For the text-containing cell, return its midpoint in [x, y] coordinate format. 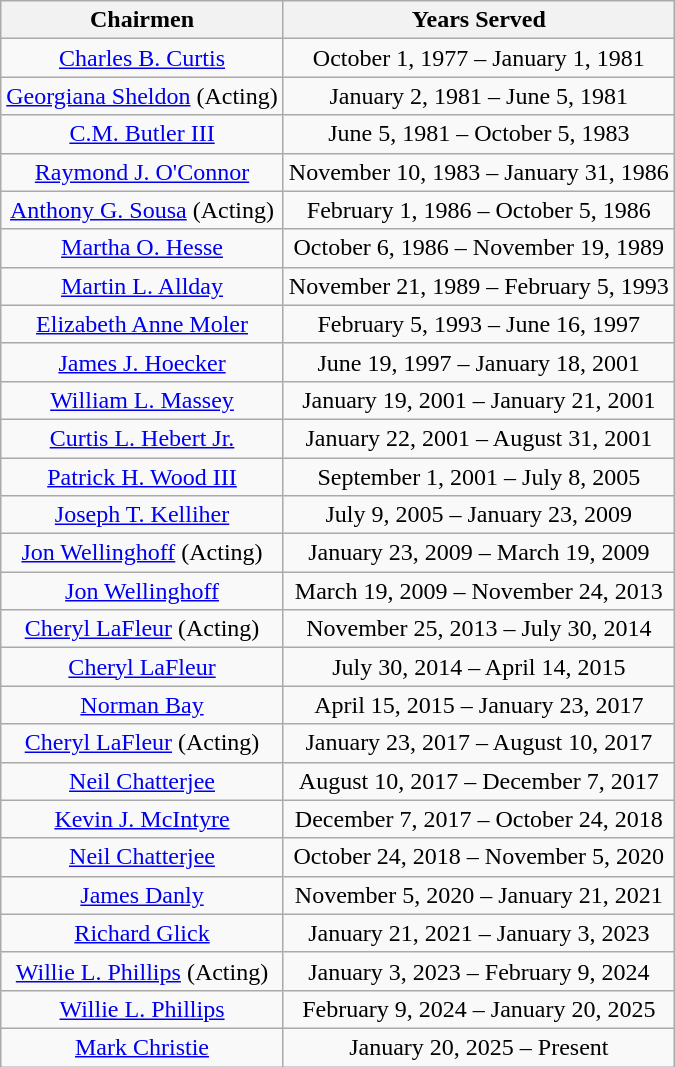
Raymond J. O'Connor [142, 172]
Mark Christie [142, 1047]
Anthony G. Sousa (Acting) [142, 210]
Years Served [478, 20]
June 19, 1997 – January 18, 2001 [478, 362]
July 30, 2014 – April 14, 2015 [478, 667]
Martha O. Hesse [142, 248]
January 3, 2023 – February 9, 2024 [478, 971]
Kevin J. McIntyre [142, 819]
James J. Hoecker [142, 362]
January 2, 1981 – June 5, 1981 [478, 96]
January 19, 2001 – January 21, 2001 [478, 400]
October 6, 1986 – November 19, 1989 [478, 248]
Elizabeth Anne Moler [142, 324]
January 23, 2009 – March 19, 2009 [478, 553]
August 10, 2017 – December 7, 2017 [478, 781]
November 21, 1989 – February 5, 1993 [478, 286]
September 1, 2001 – July 8, 2005 [478, 477]
Jon Wellinghoff [142, 591]
January 20, 2025 – Present [478, 1047]
Willie L. Phillips [142, 1009]
January 21, 2021 – January 3, 2023 [478, 933]
October 1, 1977 – January 1, 1981 [478, 58]
November 25, 2013 – July 30, 2014 [478, 629]
February 1, 1986 – October 5, 1986 [478, 210]
Jon Wellinghoff (Acting) [142, 553]
Richard Glick [142, 933]
Martin L. Allday [142, 286]
February 5, 1993 – June 16, 1997 [478, 324]
November 5, 2020 – January 21, 2021 [478, 895]
October 24, 2018 – November 5, 2020 [478, 857]
March 19, 2009 – November 24, 2013 [478, 591]
William L. Massey [142, 400]
December 7, 2017 – October 24, 2018 [478, 819]
C.M. Butler III [142, 134]
Chairmen [142, 20]
Charles B. Curtis [142, 58]
Cheryl LaFleur [142, 667]
Georgiana Sheldon (Acting) [142, 96]
Joseph T. Kelliher [142, 515]
April 15, 2015 – January 23, 2017 [478, 705]
Curtis L. Hebert Jr. [142, 438]
February 9, 2024 – January 20, 2025 [478, 1009]
January 23, 2017 – August 10, 2017 [478, 743]
Willie L. Phillips (Acting) [142, 971]
January 22, 2001 – August 31, 2001 [478, 438]
June 5, 1981 – October 5, 1983 [478, 134]
November 10, 1983 – January 31, 1986 [478, 172]
July 9, 2005 – January 23, 2009 [478, 515]
Patrick H. Wood III [142, 477]
Norman Bay [142, 705]
James Danly [142, 895]
